For the text-containing cell, return its midpoint in (X, Y) coordinate format. 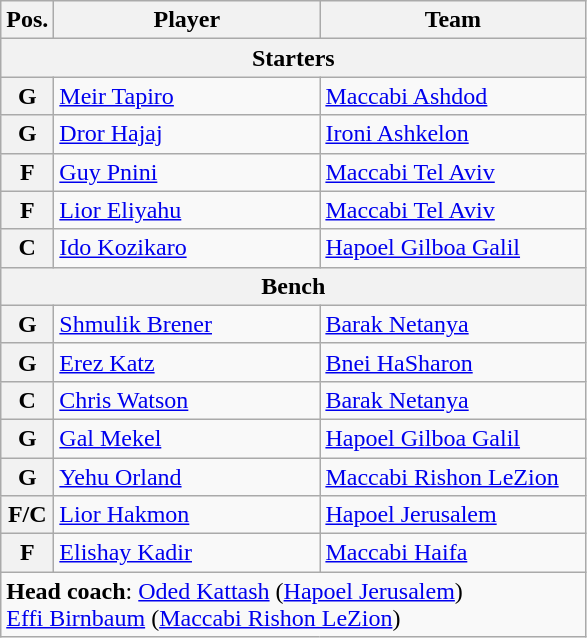
Shmulik Brener (187, 324)
Elishay Kadir (187, 553)
F/C (28, 515)
Yehu Orland (187, 477)
Erez Katz (187, 362)
Starters (294, 58)
Hapoel Jerusalem (453, 515)
Team (453, 20)
Lior Eliyahu (187, 210)
Head coach: Oded Kattash (Hapoel Jerusalem)Effi Birnbaum (Maccabi Rishon LeZion) (294, 604)
Maccabi Ashdod (453, 96)
Guy Pnini (187, 172)
Ido Kozikaro (187, 248)
Maccabi Haifa (453, 553)
Player (187, 20)
Maccabi Rishon LeZion (453, 477)
Lior Hakmon (187, 515)
Pos. (28, 20)
Bench (294, 286)
Chris Watson (187, 400)
Bnei HaSharon (453, 362)
Meir Tapiro (187, 96)
Dror Hajaj (187, 134)
Ironi Ashkelon (453, 134)
Gal Mekel (187, 438)
